Return the (X, Y) coordinate for the center point of the cell that contains the specified text.  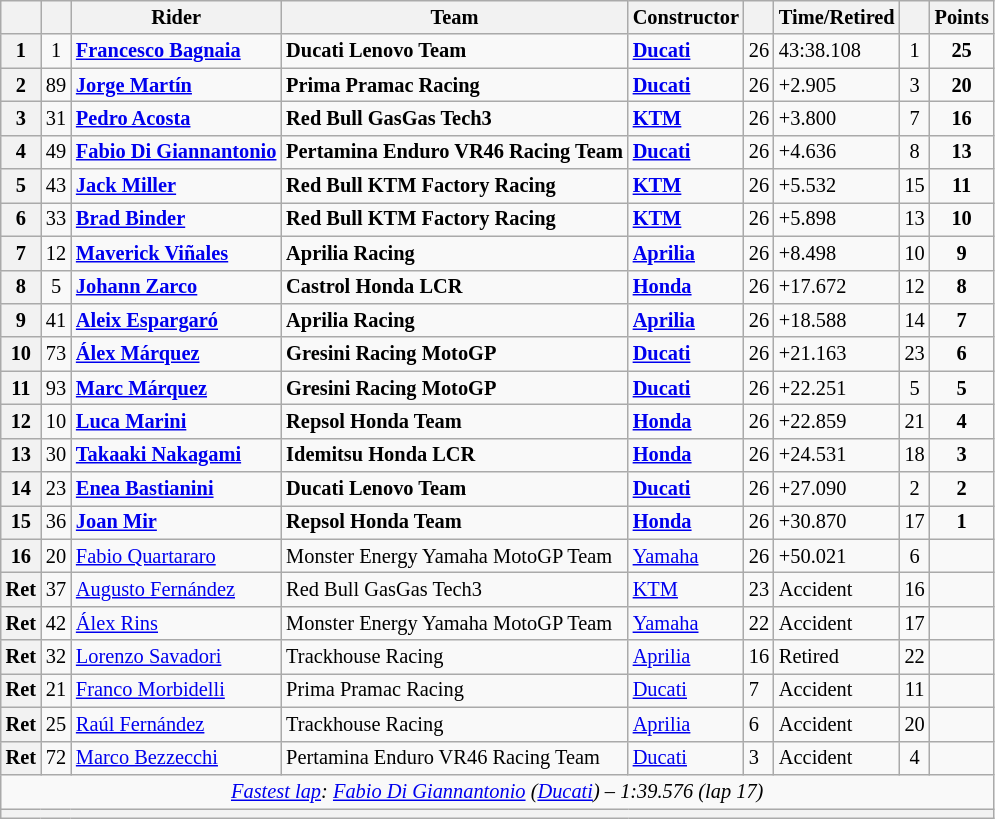
Álex Márquez (176, 354)
+24.531 (837, 455)
Rider (176, 17)
+4.636 (837, 152)
72 (56, 758)
43 (56, 186)
Álex Rins (176, 623)
Idemitsu Honda LCR (454, 455)
Maverick Viñales (176, 253)
Aleix Espargaró (176, 320)
+2.905 (837, 85)
+5.898 (837, 219)
+27.090 (837, 489)
Jack Miller (176, 186)
89 (56, 85)
+8.498 (837, 253)
Points (962, 17)
31 (56, 118)
Luca Marini (176, 421)
41 (56, 320)
+18.588 (837, 320)
43:38.108 (837, 51)
Pedro Acosta (176, 118)
+17.672 (837, 287)
49 (56, 152)
Enea Bastianini (176, 489)
Marc Márquez (176, 388)
Francesco Bagnaia (176, 51)
93 (56, 388)
Brad Binder (176, 219)
30 (56, 455)
Fabio Di Giannantonio (176, 152)
Takaaki Nakagami (176, 455)
Lorenzo Savadori (176, 657)
Jorge Martín (176, 85)
+5.532 (837, 186)
Constructor (686, 17)
+3.800 (837, 118)
18 (915, 455)
Fabio Quartararo (176, 556)
32 (56, 657)
Augusto Fernández (176, 589)
Fastest lap: Fabio Di Giannantonio (Ducati) – 1:39.576 (lap 17) (498, 791)
Retired (837, 657)
37 (56, 589)
Castrol Honda LCR (454, 287)
Franco Morbidelli (176, 690)
+30.870 (837, 522)
33 (56, 219)
+22.251 (837, 388)
Joan Mir (176, 522)
+21.163 (837, 354)
36 (56, 522)
73 (56, 354)
Marco Bezzecchi (176, 758)
Raúl Fernández (176, 724)
42 (56, 623)
Team (454, 17)
+50.021 (837, 556)
Time/Retired (837, 17)
+22.859 (837, 421)
Johann Zarco (176, 287)
